Identify which cell holds the provided text, then report its (x, y) central coordinate. 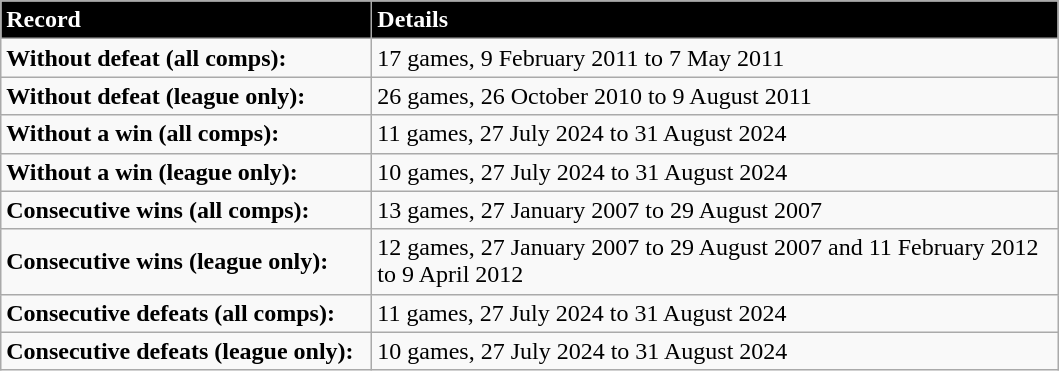
17 games, 9 February 2011 to 7 May 2011 (715, 58)
Record (186, 20)
12 games, 27 January 2007 to 29 August 2007 and 11 February 2012 to 9 April 2012 (715, 262)
Without defeat (league only): (186, 96)
Consecutive defeats (all comps): (186, 313)
Consecutive wins (all comps): (186, 210)
Consecutive wins (league only): (186, 262)
13 games, 27 January 2007 to 29 August 2007 (715, 210)
Without a win (all comps): (186, 134)
26 games, 26 October 2010 to 9 August 2011 (715, 96)
Details (715, 20)
Consecutive defeats (league only): (186, 351)
Without defeat (all comps): (186, 58)
Without a win (league only): (186, 172)
